Scan for the cell matching the given text and deliver its (X, Y) coordinate at center. 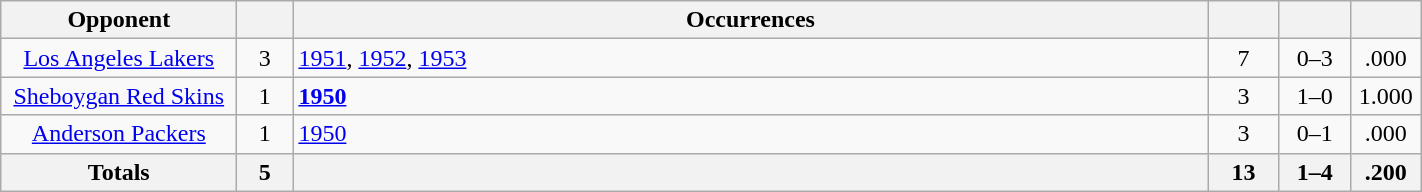
Los Angeles Lakers (119, 58)
Totals (119, 172)
1–4 (1314, 172)
Opponent (119, 20)
1–0 (1314, 96)
Occurrences (750, 20)
1951, 1952, 1953 (750, 58)
7 (1244, 58)
Sheboygan Red Skins (119, 96)
1.000 (1386, 96)
0–3 (1314, 58)
5 (265, 172)
.200 (1386, 172)
0–1 (1314, 134)
Anderson Packers (119, 134)
13 (1244, 172)
